Return [x, y] of the center of cell containing provided text 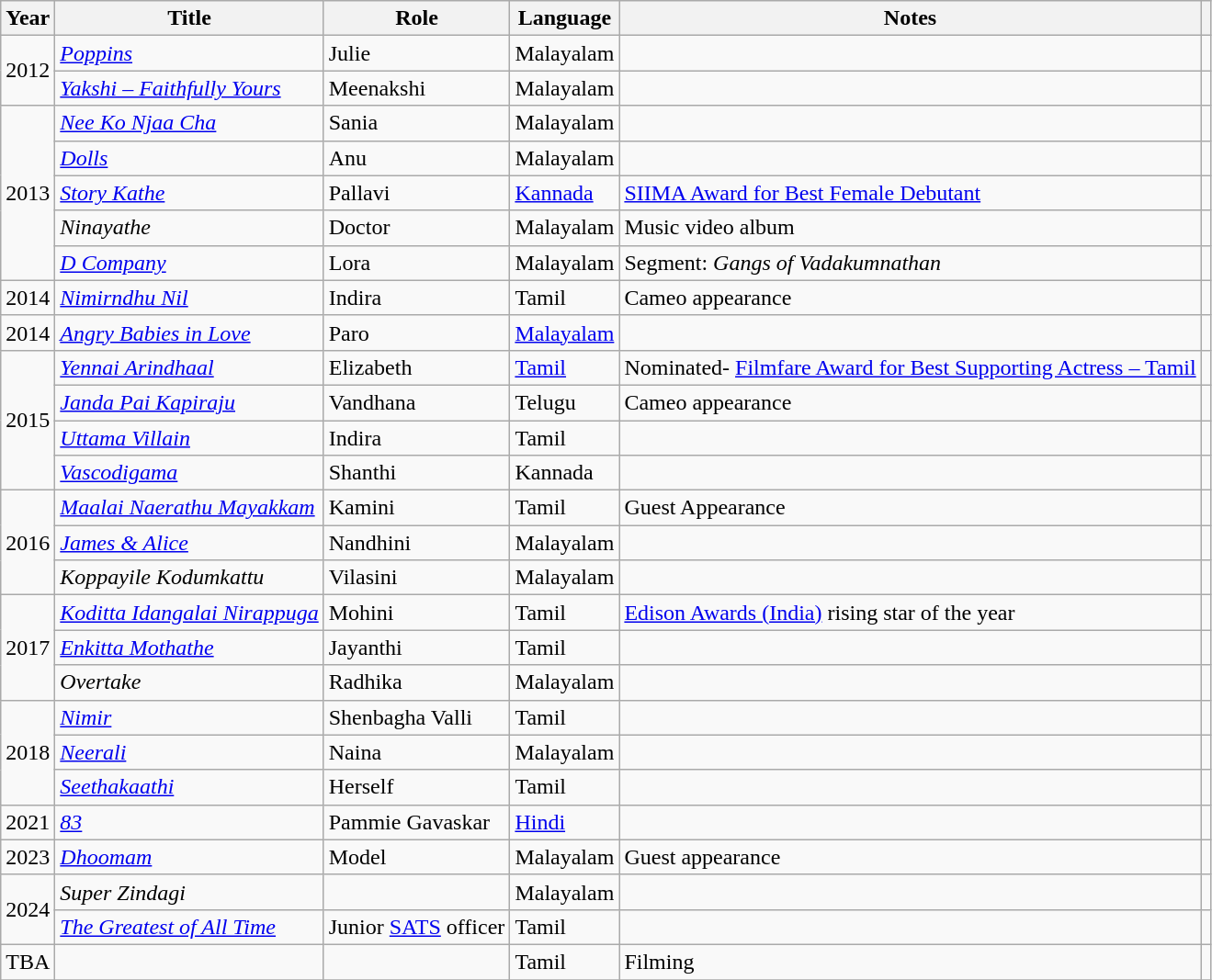
Vilasini [417, 578]
Yennai Arindhaal [189, 367]
Nimirndhu Nil [189, 298]
Overtake [189, 682]
Doctor [417, 228]
Jayanthi [417, 648]
Title [189, 18]
Language [564, 18]
Maalai Naerathu Mayakkam [189, 508]
Hindi [564, 822]
Lora [417, 263]
The Greatest of All Time [189, 927]
Koppayile Kodumkattu [189, 578]
Julie [417, 53]
Dhoomam [189, 857]
2016 [28, 543]
Pallavi [417, 193]
Story Kathe [189, 193]
2023 [28, 857]
2012 [28, 71]
Nandhini [417, 543]
2021 [28, 822]
Pammie Gavaskar [417, 822]
Junior SATS officer [417, 927]
Mohini [417, 613]
Vascodigama [189, 473]
Shanthi [417, 473]
Meenakshi [417, 88]
Elizabeth [417, 367]
Nominated- Filmfare Award for Best Supporting Actress – Tamil [910, 367]
Yakshi – Faithfully Yours [189, 88]
Herself [417, 787]
James & Alice [189, 543]
2018 [28, 752]
Nimir [189, 717]
Seethakaathi [189, 787]
Janda Pai Kapiraju [189, 402]
2024 [28, 909]
Role [417, 18]
2013 [28, 193]
D Company [189, 263]
Enkitta Mothathe [189, 648]
Segment: Gangs of Vadakumnathan [910, 263]
Guest appearance [910, 857]
Koditta Idangalai Nirappuga [189, 613]
2015 [28, 420]
Nee Ko Njaa Cha [189, 123]
Super Zindagi [189, 892]
Paro [417, 332]
83 [189, 822]
Edison Awards (India) rising star of the year [910, 613]
Sania [417, 123]
Shenbagha Valli [417, 717]
Ninayathe [189, 228]
Filming [910, 962]
Music video album [910, 228]
Dolls [189, 158]
Vandhana [417, 402]
TBA [28, 962]
SIIMA Award for Best Female Debutant [910, 193]
Uttama Villain [189, 438]
Guest Appearance [910, 508]
Year [28, 18]
Naina [417, 752]
Anu [417, 158]
Telugu [564, 402]
2017 [28, 648]
Notes [910, 18]
Kamini [417, 508]
Angry Babies in Love [189, 332]
Neerali [189, 752]
Poppins [189, 53]
Radhika [417, 682]
Model [417, 857]
